Return [x, y] of the center of cell containing provided text 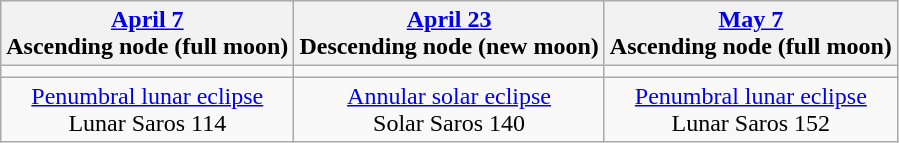
April 23Descending node (new moon) [449, 34]
April 7Ascending node (full moon) [148, 34]
May 7Ascending node (full moon) [750, 34]
Penumbral lunar eclipseLunar Saros 114 [148, 110]
Annular solar eclipseSolar Saros 140 [449, 110]
Penumbral lunar eclipseLunar Saros 152 [750, 110]
